Find where the given text appears and provide that cell's center as [x, y] coordinate. 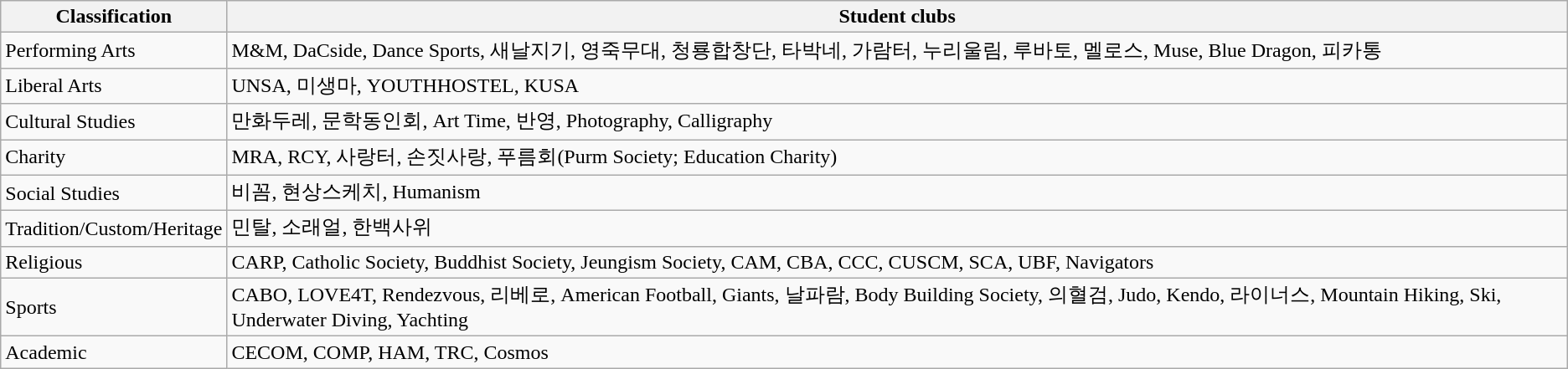
Classification [114, 17]
Student clubs [897, 17]
CECOM, COMP, HAM, TRC, Cosmos [897, 352]
UNSA, 미생마, YOUTHHOSTEL, KUSA [897, 85]
Academic [114, 352]
MRA, RCY, 사랑터, 손짓사랑, 푸름회(Purm Society; Education Charity) [897, 157]
CARP, Catholic Society, Buddhist Society, Jeungism Society, CAM, CBA, CCC, CUSCM, SCA, UBF, Navigators [897, 262]
Liberal Arts [114, 85]
Tradition/Custom/Heritage [114, 229]
Performing Arts [114, 50]
Cultural Studies [114, 122]
M&M, DaCside, Dance Sports, 새날지기, 영죽무대, 청룡합창단, 타박네, 가람터, 누리울림, 루바토, 멜로스, Muse, Blue Dragon, 피카통 [897, 50]
만화두레, 문학동인회, Art Time, 반영, Photography, Calligraphy [897, 122]
Sports [114, 307]
Charity [114, 157]
Religious [114, 262]
Social Studies [114, 192]
비꼼, 현상스케치, Humanism [897, 192]
민탈, 소래얼, 한백사위 [897, 229]
